Identify which cell holds the provided text, then report its (x, y) central coordinate. 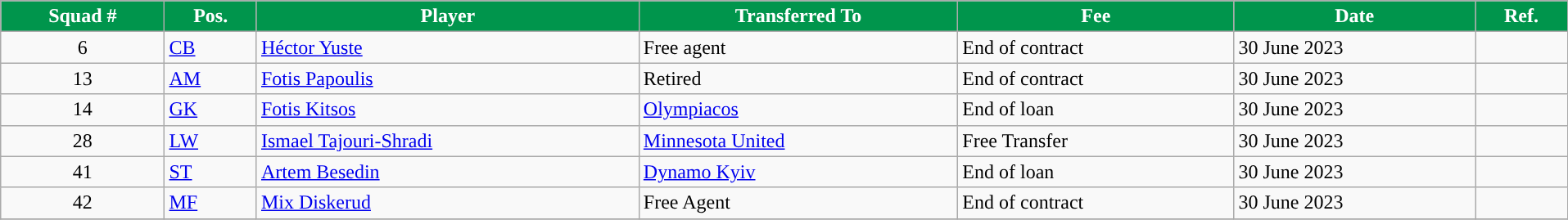
42 (83, 203)
GK (210, 110)
28 (83, 141)
6 (83, 47)
41 (83, 172)
Retired (798, 79)
ST (210, 172)
Pos. (210, 16)
Fee (1096, 16)
Free Transfer (1096, 141)
Transferred To (798, 16)
Squad # (83, 16)
Olympiacos (798, 110)
AM (210, 79)
Dynamo Kyiv (798, 172)
13 (83, 79)
Ismael Tajouri-Shradi (447, 141)
Minnesota United (798, 141)
Mix Diskerud (447, 203)
Date (1354, 16)
CB (210, 47)
Fotis Papoulis (447, 79)
14 (83, 110)
Ref. (1521, 16)
Fotis Kitsos (447, 110)
Free agent (798, 47)
LW (210, 141)
Héctor Yuste (447, 47)
Artem Besedin (447, 172)
Player (447, 16)
MF (210, 203)
Free Agent (798, 203)
